Locate the cell with the specified text and output its [X, Y] center coordinate. 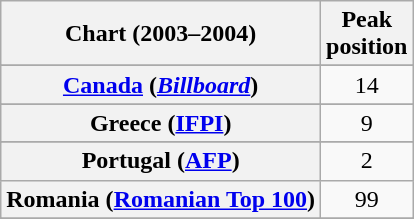
99 [367, 199]
Portugal (AFP) [161, 161]
Canada (Billboard) [161, 85]
14 [367, 85]
Peakposition [367, 34]
Romania (Romanian Top 100) [161, 199]
2 [367, 161]
Chart (2003–2004) [161, 34]
Greece (IFPI) [161, 123]
9 [367, 123]
